Locate the cell with the specified text and output its [x, y] center coordinate. 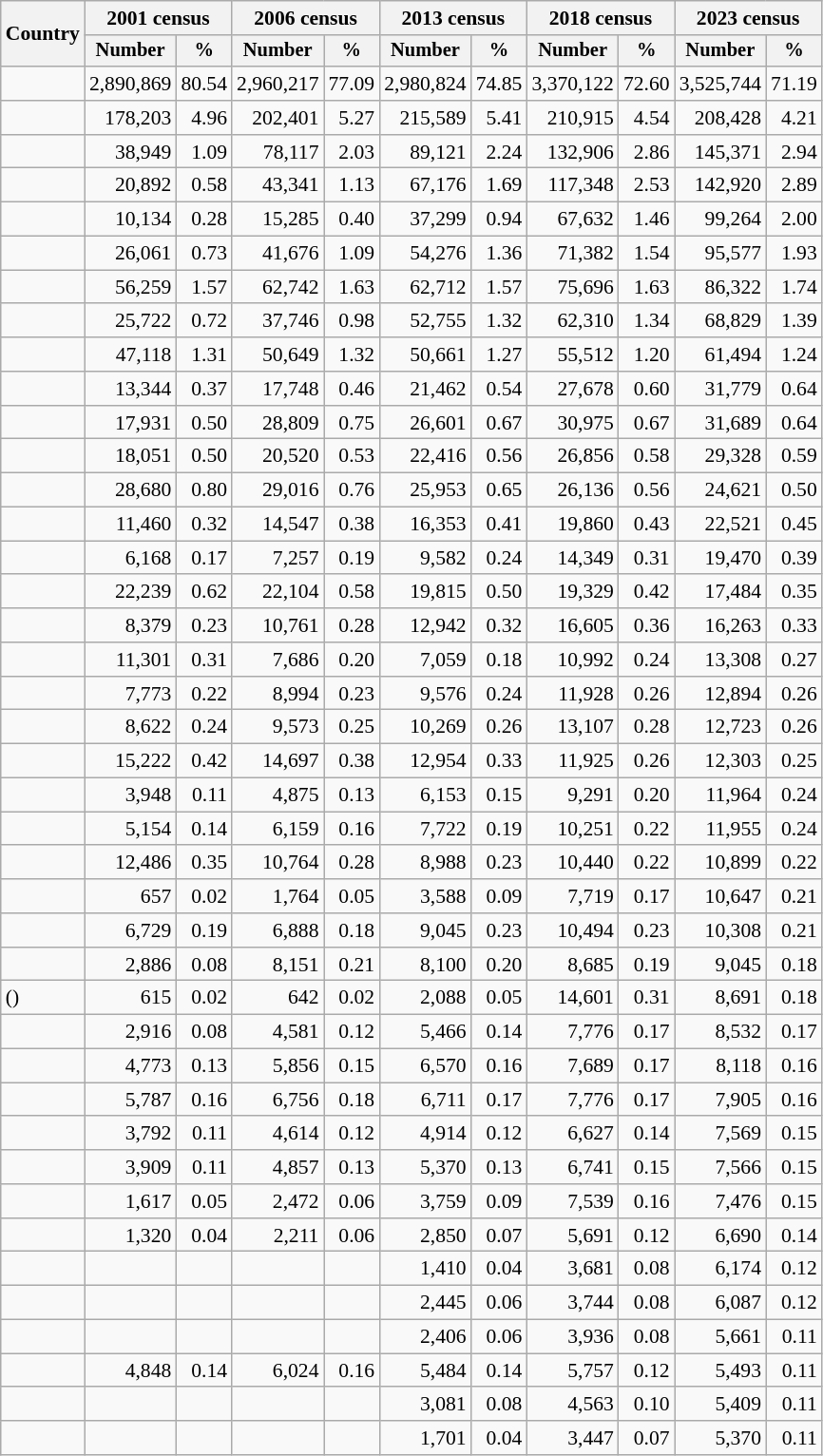
9,582 [425, 558]
1.36 [500, 254]
6,087 [720, 1303]
24,621 [720, 490]
75,696 [572, 287]
0.75 [352, 423]
99,264 [720, 220]
3,759 [425, 1201]
11,964 [720, 795]
28,809 [278, 423]
3,792 [130, 1134]
11,460 [130, 525]
5,154 [130, 829]
4,581 [278, 1032]
11,925 [572, 761]
8,691 [720, 998]
7,059 [425, 660]
12,486 [130, 863]
11,928 [572, 694]
10,494 [572, 930]
6,168 [130, 558]
5,484 [425, 1370]
17,748 [278, 389]
1.46 [646, 220]
7,257 [278, 558]
95,577 [720, 254]
9,576 [425, 694]
2.53 [646, 185]
0.27 [794, 660]
2013 census [452, 18]
2.86 [646, 152]
19,815 [425, 592]
1.34 [646, 321]
1.24 [794, 354]
50,649 [278, 354]
67,632 [572, 220]
20,520 [278, 456]
67,176 [425, 185]
10,899 [720, 863]
68,829 [720, 321]
17,484 [720, 592]
0.62 [203, 592]
26,136 [572, 490]
2,406 [425, 1337]
78,117 [278, 152]
29,328 [720, 456]
5.41 [500, 118]
2,916 [130, 1032]
9,291 [572, 795]
8,379 [130, 625]
4,848 [130, 1370]
208,428 [720, 118]
8,988 [425, 863]
8,100 [425, 965]
10,992 [572, 660]
14,601 [572, 998]
31,689 [720, 423]
1,701 [425, 1438]
4,563 [572, 1405]
8,622 [130, 727]
25,953 [425, 490]
26,061 [130, 254]
6,627 [572, 1134]
1.54 [646, 254]
6,159 [278, 829]
7,689 [572, 1066]
17,931 [130, 423]
5,757 [572, 1370]
10,134 [130, 220]
642 [278, 998]
5,787 [130, 1100]
26,856 [572, 456]
7,719 [572, 896]
43,341 [278, 185]
2.00 [794, 220]
54,276 [425, 254]
28,680 [130, 490]
50,661 [425, 354]
8,685 [572, 965]
7,539 [572, 1201]
5,691 [572, 1236]
22,416 [425, 456]
7,686 [278, 660]
4.54 [646, 118]
0.80 [203, 490]
3,909 [130, 1167]
31,779 [720, 389]
27,678 [572, 389]
16,263 [720, 625]
12,894 [720, 694]
2023 census [749, 18]
30,975 [572, 423]
8,532 [720, 1032]
55,512 [572, 354]
0.37 [203, 389]
5.27 [352, 118]
0.46 [352, 389]
10,251 [572, 829]
62,712 [425, 287]
52,755 [425, 321]
16,605 [572, 625]
4.21 [794, 118]
2,211 [278, 1236]
2,960,217 [278, 84]
4,614 [278, 1134]
10,647 [720, 896]
77.09 [352, 84]
15,222 [130, 761]
7,773 [130, 694]
22,239 [130, 592]
26,601 [425, 423]
86,322 [720, 287]
2.24 [500, 152]
37,299 [425, 220]
74.85 [500, 84]
21,462 [425, 389]
3,447 [572, 1438]
89,121 [425, 152]
1,764 [278, 896]
3,681 [572, 1269]
4,875 [278, 795]
2,850 [425, 1236]
2.89 [794, 185]
2,980,824 [425, 84]
5,466 [425, 1032]
5,661 [720, 1337]
4,857 [278, 1167]
145,371 [720, 152]
142,920 [720, 185]
14,349 [572, 558]
8,151 [278, 965]
1.93 [794, 254]
0.60 [646, 389]
19,860 [572, 525]
0.98 [352, 321]
0.39 [794, 558]
22,104 [278, 592]
0.41 [500, 525]
1.74 [794, 287]
3,525,744 [720, 84]
2.03 [352, 152]
10,764 [278, 863]
1.13 [352, 185]
71,382 [572, 254]
6,024 [278, 1370]
2,088 [425, 998]
38,949 [130, 152]
12,954 [425, 761]
2,886 [130, 965]
12,723 [720, 727]
18,051 [130, 456]
0.10 [646, 1405]
6,741 [572, 1167]
12,942 [425, 625]
7,569 [720, 1134]
210,915 [572, 118]
0.36 [646, 625]
1,410 [425, 1269]
0.59 [794, 456]
9,573 [278, 727]
615 [130, 998]
16,353 [425, 525]
3,370,122 [572, 84]
6,153 [425, 795]
2,472 [278, 1201]
6,570 [425, 1066]
3,588 [425, 896]
12,303 [720, 761]
0.72 [203, 321]
0.54 [500, 389]
41,676 [278, 254]
19,329 [572, 592]
7,905 [720, 1100]
1.31 [203, 354]
8,994 [278, 694]
202,401 [278, 118]
4,773 [130, 1066]
4,914 [425, 1134]
6,711 [425, 1100]
0.40 [352, 220]
117,348 [572, 185]
5,409 [720, 1405]
71.19 [794, 84]
10,308 [720, 930]
14,547 [278, 525]
3,936 [572, 1337]
7,722 [425, 829]
6,690 [720, 1236]
0.53 [352, 456]
1,617 [130, 1201]
6,729 [130, 930]
14,697 [278, 761]
22,521 [720, 525]
20,892 [130, 185]
0.73 [203, 254]
1.39 [794, 321]
0.65 [500, 490]
62,742 [278, 287]
1,320 [130, 1236]
13,344 [130, 389]
657 [130, 896]
6,174 [720, 1269]
0.94 [500, 220]
29,016 [278, 490]
3,948 [130, 795]
132,906 [572, 152]
7,566 [720, 1167]
47,118 [130, 354]
37,746 [278, 321]
2,445 [425, 1303]
19,470 [720, 558]
62,310 [572, 321]
3,744 [572, 1303]
1.20 [646, 354]
10,440 [572, 863]
2001 census [158, 18]
0.76 [352, 490]
2.94 [794, 152]
10,761 [278, 625]
3,081 [425, 1405]
Country [43, 34]
56,259 [130, 287]
215,589 [425, 118]
0.45 [794, 525]
1.27 [500, 354]
() [43, 998]
6,888 [278, 930]
7,476 [720, 1201]
1.69 [500, 185]
4.96 [203, 118]
11,955 [720, 829]
2006 census [306, 18]
5,856 [278, 1066]
13,107 [572, 727]
80.54 [203, 84]
10,269 [425, 727]
11,301 [130, 660]
72.60 [646, 84]
178,203 [130, 118]
13,308 [720, 660]
8,118 [720, 1066]
15,285 [278, 220]
5,493 [720, 1370]
61,494 [720, 354]
25,722 [130, 321]
0.43 [646, 525]
6,756 [278, 1100]
2018 census [601, 18]
2,890,869 [130, 84]
